Return the [x, y] coordinate for the center point of the cell that contains the specified text.  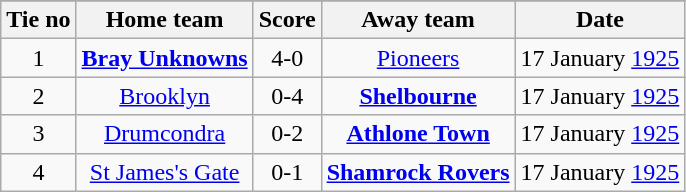
1 [38, 58]
4-0 [287, 58]
Away team [418, 20]
3 [38, 134]
Athlone Town [418, 134]
0-2 [287, 134]
Brooklyn [164, 96]
Drumcondra [164, 134]
Tie no [38, 20]
2 [38, 96]
0-1 [287, 172]
4 [38, 172]
Home team [164, 20]
Shelbourne [418, 96]
St James's Gate [164, 172]
Pioneers [418, 58]
Bray Unknowns [164, 58]
0-4 [287, 96]
Score [287, 20]
Date [600, 20]
Shamrock Rovers [418, 172]
